From the cell containing the given text, extract its center point as [x, y] coordinate. 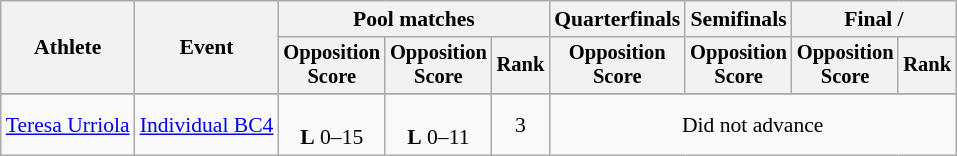
L 0–15 [332, 124]
Individual BC4 [207, 124]
Quarterfinals [617, 19]
Athlete [68, 48]
Teresa Urriola [68, 124]
L 0–11 [438, 124]
Pool matches [414, 19]
Semifinals [738, 19]
3 [521, 124]
Did not advance [752, 124]
Final / [874, 19]
Event [207, 48]
